Identify which cell holds the provided text, then report its (x, y) central coordinate. 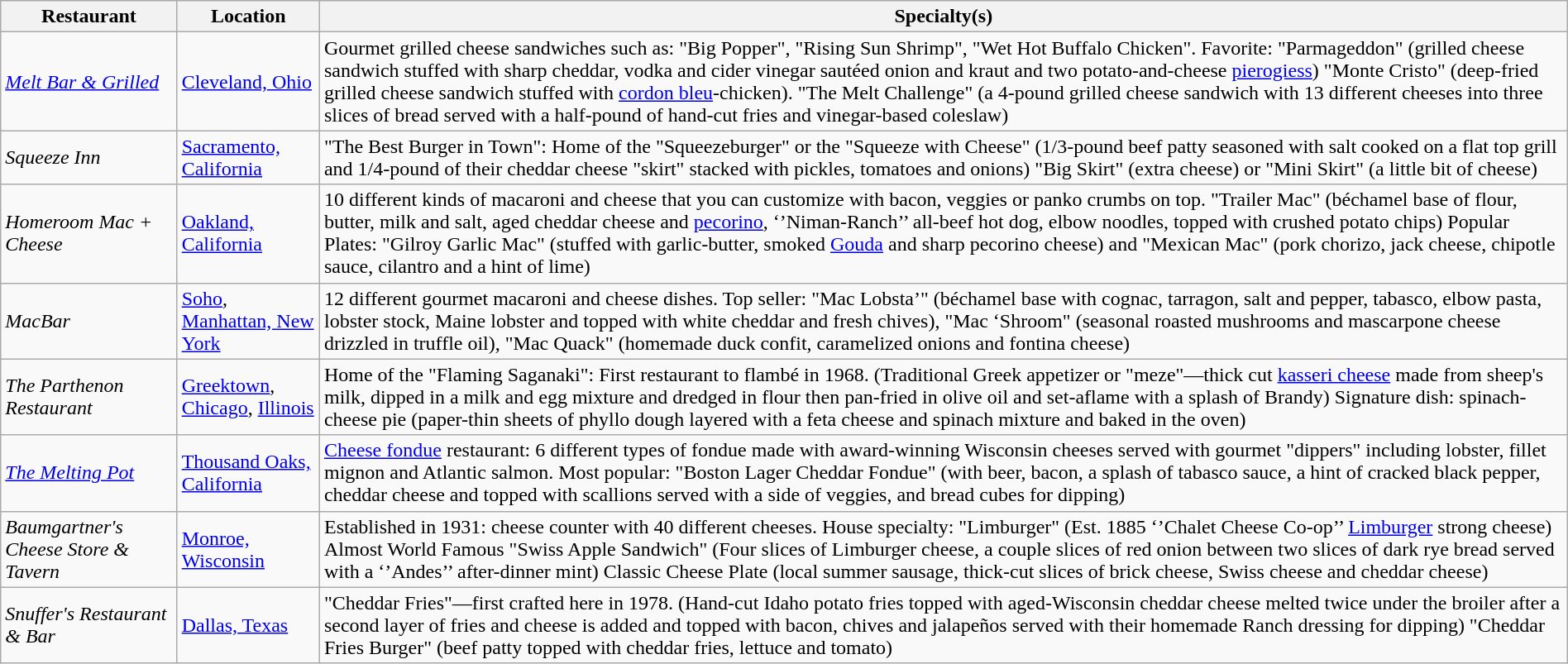
Restaurant (89, 17)
Location (248, 17)
Soho, Manhattan, New York (248, 321)
The Parthenon Restaurant (89, 397)
Specialty(s) (943, 17)
Homeroom Mac + Cheese (89, 233)
Oakland, California (248, 233)
Snuffer's Restaurant & Bar (89, 625)
Baumgartner's Cheese Store & Tavern (89, 549)
Melt Bar & Grilled (89, 81)
Squeeze Inn (89, 157)
Greektown, Chicago, Illinois (248, 397)
Sacramento, California (248, 157)
The Melting Pot (89, 473)
Thousand Oaks, California (248, 473)
Monroe, Wisconsin (248, 549)
MacBar (89, 321)
Dallas, Texas (248, 625)
Cleveland, Ohio (248, 81)
